Find where the given text appears and provide that cell's center as [x, y] coordinate. 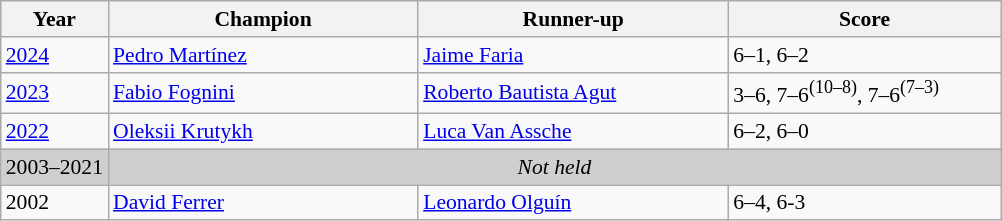
2023 [54, 92]
Leonardo Olguín [573, 203]
6–1, 6–2 [864, 55]
Fabio Fognini [263, 92]
6–2, 6–0 [864, 132]
3–6, 7–6(10–8), 7–6(7–3) [864, 92]
Champion [263, 19]
6–4, 6-3 [864, 203]
Not held [554, 167]
2002 [54, 203]
Oleksii Krutykh [263, 132]
2022 [54, 132]
Luca Van Assche [573, 132]
Runner-up [573, 19]
Year [54, 19]
Score [864, 19]
2003–2021 [54, 167]
Roberto Bautista Agut [573, 92]
David Ferrer [263, 203]
Pedro Martínez [263, 55]
2024 [54, 55]
Jaime Faria [573, 55]
